Locate the cell with the specified text and output its [x, y] center coordinate. 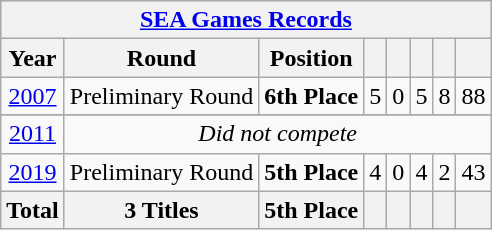
2011 [33, 134]
88 [474, 96]
8 [444, 96]
2 [444, 172]
SEA Games Records [246, 20]
3 Titles [161, 210]
Did not compete [278, 134]
Round [161, 58]
43 [474, 172]
2007 [33, 96]
Total [33, 210]
2019 [33, 172]
6th Place [312, 96]
Year [33, 58]
Position [312, 58]
